Determine the (X, Y) coordinate at the center of the cell enclosing the given text.  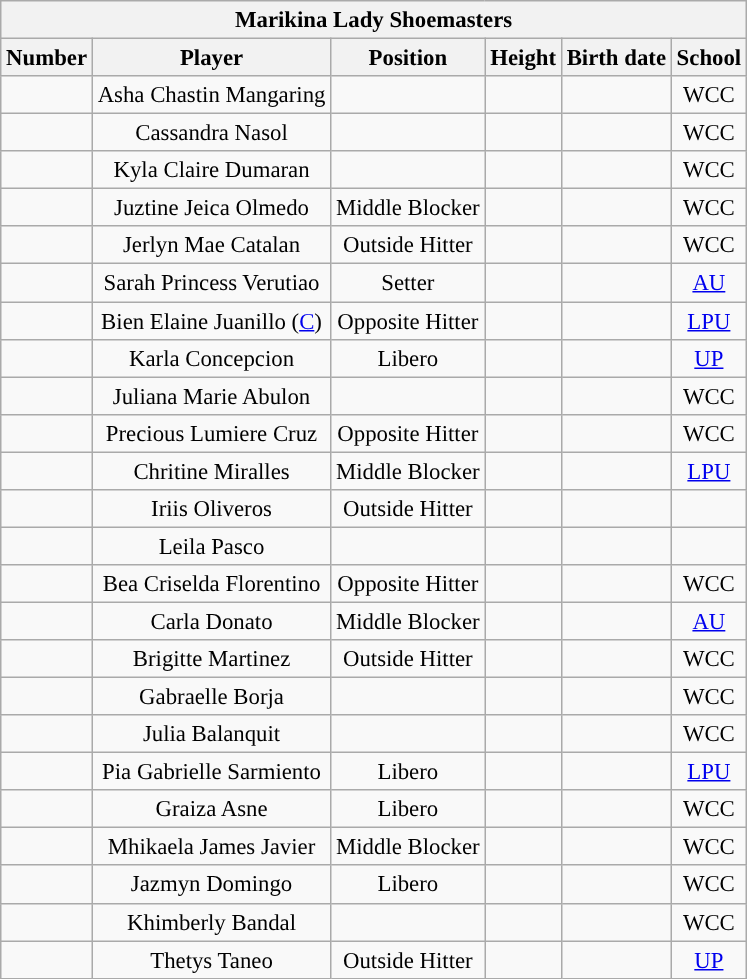
Bea Criselda Florentino (211, 584)
Birth date (616, 58)
Player (211, 58)
Jazmyn Domingo (211, 885)
Brigitte Martinez (211, 659)
Khimberly Bandal (211, 922)
Height (523, 58)
Precious Lumiere Cruz (211, 433)
Pia Gabrielle Sarmiento (211, 772)
Cassandra Nasol (211, 133)
Jerlyn Mae Catalan (211, 245)
Number (47, 58)
School (708, 58)
Juliana Marie Abulon (211, 396)
Leila Pasco (211, 546)
Thetys Taneo (211, 960)
Sarah Princess Verutiao (211, 283)
Mhikaela James Javier (211, 847)
Graiza Asne (211, 809)
Kyla Claire Dumaran (211, 170)
Julia Balanquit (211, 734)
Karla Concepcion (211, 358)
Setter (408, 283)
Bien Elaine Juanillo (C) (211, 321)
Carla Donato (211, 621)
Position (408, 58)
Chritine Miralles (211, 471)
Juztine Jeica Olmedo (211, 208)
Gabraelle Borja (211, 697)
Marikina Lady Shoemasters (374, 20)
Iriis Oliveros (211, 509)
Asha Chastin Mangaring (211, 95)
